For the text-containing cell, return its midpoint in [X, Y] coordinate format. 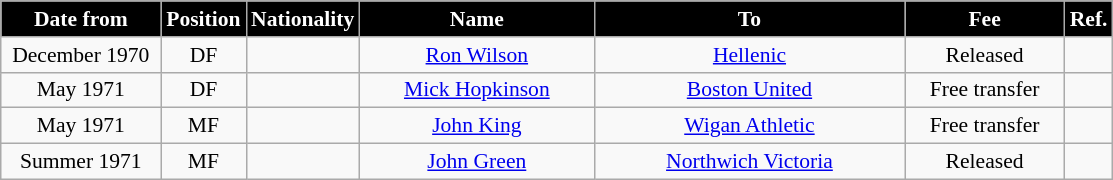
Northwich Victoria [749, 162]
Boston United [749, 90]
Ref. [1089, 19]
Wigan Athletic [749, 126]
Summer 1971 [81, 162]
Fee [985, 19]
Name [476, 19]
John King [476, 126]
Mick Hopkinson [476, 90]
Date from [81, 19]
Nationality [302, 19]
To [749, 19]
Hellenic [749, 55]
December 1970 [81, 55]
Ron Wilson [476, 55]
Position [204, 19]
John Green [476, 162]
